Identify which cell holds the provided text, then report its [X, Y] central coordinate. 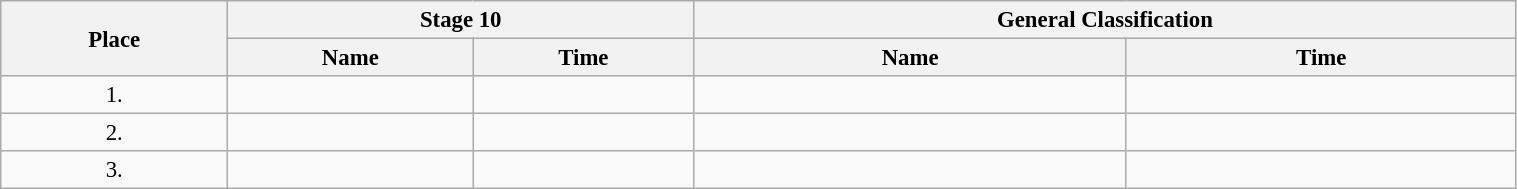
Stage 10 [461, 20]
1. [114, 95]
3. [114, 170]
Place [114, 38]
2. [114, 133]
General Classification [1105, 20]
